Capture the cell that displays the provided text and extract its [X, Y] central coordinate. 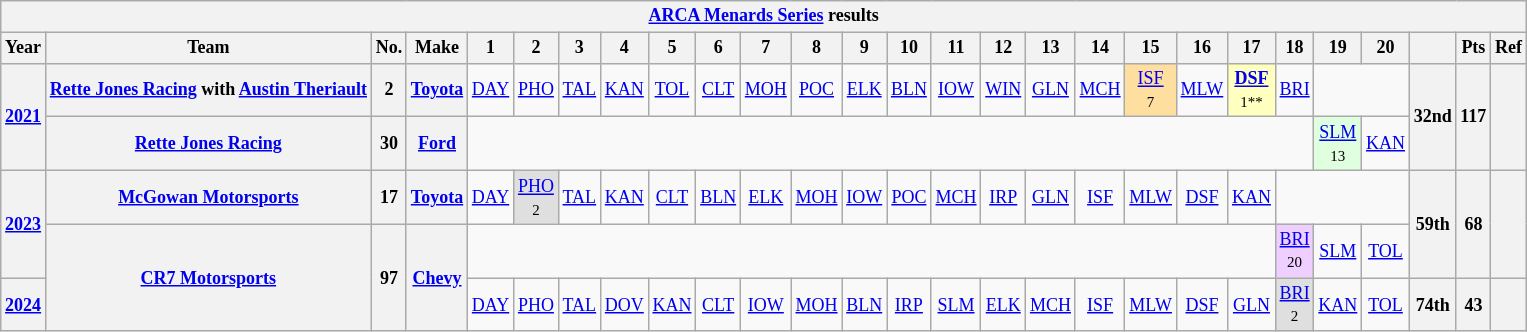
30 [388, 144]
8 [816, 48]
Ref [1509, 48]
19 [1338, 48]
117 [1474, 116]
PHO2 [536, 197]
DOV [624, 305]
BRI2 [1294, 305]
SLM13 [1338, 144]
McGowan Motorsports [208, 197]
11 [956, 48]
Rette Jones Racing [208, 144]
18 [1294, 48]
DSF1** [1252, 90]
4 [624, 48]
Ford [436, 144]
74th [1432, 305]
43 [1474, 305]
No. [388, 48]
15 [1150, 48]
Pts [1474, 48]
3 [579, 48]
Year [24, 48]
Chevy [436, 278]
WIN [1004, 90]
10 [910, 48]
12 [1004, 48]
59th [1432, 224]
97 [388, 278]
13 [1051, 48]
2023 [24, 224]
32nd [1432, 116]
6 [718, 48]
5 [672, 48]
ARCA Menards Series results [764, 16]
68 [1474, 224]
Team [208, 48]
14 [1100, 48]
BRI [1294, 90]
9 [864, 48]
16 [1202, 48]
Rette Jones Racing with Austin Theriault [208, 90]
7 [766, 48]
ISF7 [1150, 90]
CR7 Motorsports [208, 278]
2021 [24, 116]
Make [436, 48]
20 [1386, 48]
1 [491, 48]
BRI20 [1294, 251]
2024 [24, 305]
